Identify which cell holds the provided text, then report its (X, Y) central coordinate. 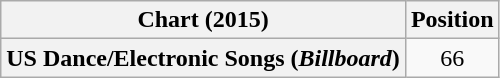
US Dance/Electronic Songs (Billboard) (204, 58)
Chart (2015) (204, 20)
66 (452, 58)
Position (452, 20)
